Locate the cell with the specified text and output its [x, y] center coordinate. 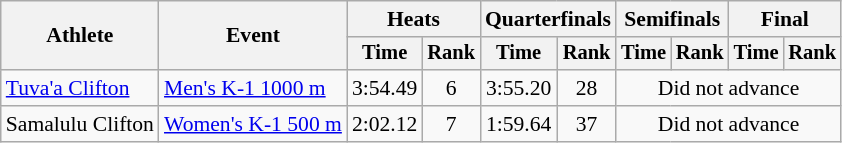
Women's K-1 500 m [253, 124]
Men's K-1 1000 m [253, 88]
6 [451, 88]
Final [785, 19]
3:55.20 [518, 88]
2:02.12 [384, 124]
Quarterfinals [548, 19]
Event [253, 36]
Samalulu Clifton [80, 124]
37 [586, 124]
Semifinals [672, 19]
Athlete [80, 36]
1:59.64 [518, 124]
Tuva'a Clifton [80, 88]
7 [451, 124]
3:54.49 [384, 88]
28 [586, 88]
Heats [414, 19]
